For the text-containing cell, return its midpoint in [X, Y] coordinate format. 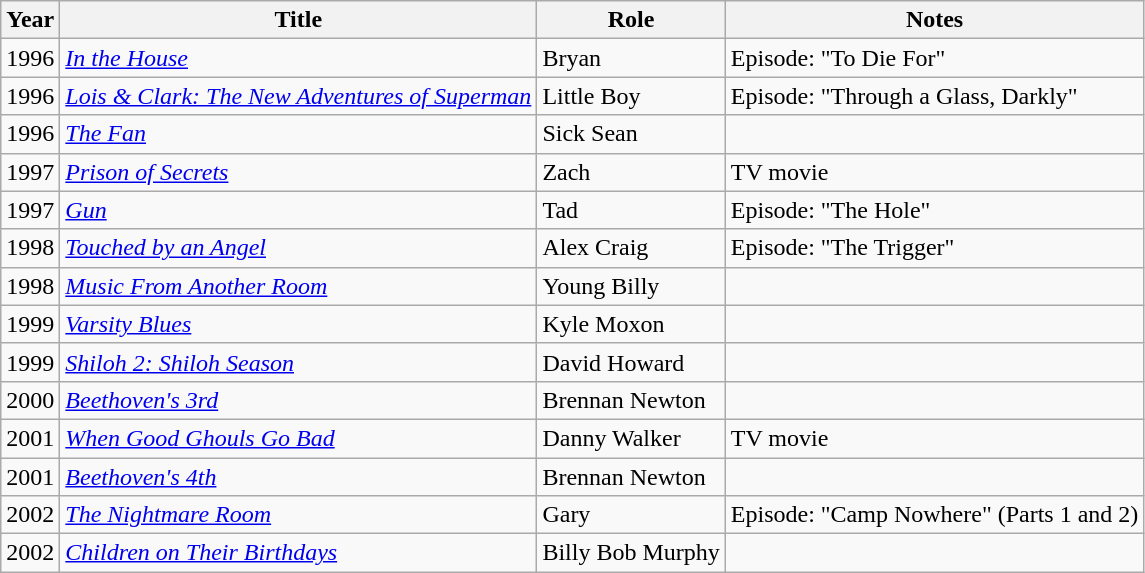
Tad [631, 210]
Little Boy [631, 96]
Episode: "To Die For" [934, 58]
In the House [298, 58]
Notes [934, 20]
2000 [30, 400]
Alex Craig [631, 248]
Music From Another Room [298, 286]
Title [298, 20]
Gun [298, 210]
The Fan [298, 134]
When Good Ghouls Go Bad [298, 438]
Prison of Secrets [298, 172]
Lois & Clark: The New Adventures of Superman [298, 96]
Varsity Blues [298, 324]
Episode: "Through a Glass, Darkly" [934, 96]
Role [631, 20]
Beethoven's 3rd [298, 400]
David Howard [631, 362]
Zach [631, 172]
Beethoven's 4th [298, 477]
Year [30, 20]
The Nightmare Room [298, 515]
Bryan [631, 58]
Young Billy [631, 286]
Sick Sean [631, 134]
Touched by an Angel [298, 248]
Gary [631, 515]
Episode: "Camp Nowhere" (Parts 1 and 2) [934, 515]
Kyle Moxon [631, 324]
Episode: "The Hole" [934, 210]
Episode: "The Trigger" [934, 248]
Shiloh 2: Shiloh Season [298, 362]
Danny Walker [631, 438]
Billy Bob Murphy [631, 553]
Children on Their Birthdays [298, 553]
